Capture the cell that displays the provided text and extract its [x, y] central coordinate. 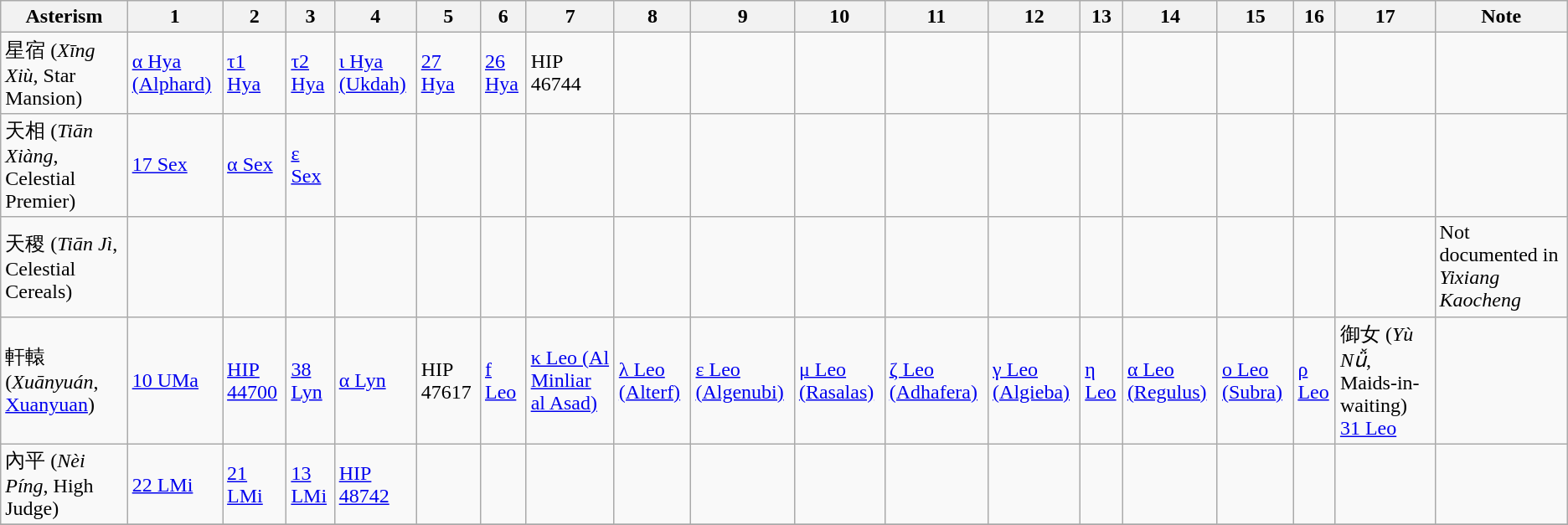
ζ Leo (Adhafera) [936, 380]
2 [255, 17]
15 [1255, 17]
7 [570, 17]
τ1 Hya [255, 74]
星宿 (Xīng Xiù, Star Mansion) [64, 74]
26 Hya [503, 74]
HIP 48742 [375, 484]
御女 (Yù Nǚ, Maids-in-waiting) 31 Leo [1385, 380]
10 [839, 17]
10 UMa [174, 380]
ε Leo (Algenubi) [742, 380]
τ2 Hya [310, 74]
Not documented in Yixiang Kaocheng [1501, 266]
γ Leo (Algieba) [1034, 380]
3 [310, 17]
ο Leo (Subra) [1255, 380]
9 [742, 17]
ε Sex [310, 165]
13 LMi [310, 484]
12 [1034, 17]
11 [936, 17]
f Leo [503, 380]
HIP 46744 [570, 74]
α Sex [255, 165]
5 [448, 17]
38 Lyn [310, 380]
Note [1501, 17]
14 [1169, 17]
內平 (Nèi Píng, High Judge) [64, 484]
天相 (Tiān Xiàng, Celestial Premier) [64, 165]
α Lyn [375, 380]
6 [503, 17]
λ Leo (Alterf) [652, 380]
天稷 (Tiān Jì, Celestial Cereals) [64, 266]
α Hya (Alphard) [174, 74]
α Leo (Regulus) [1169, 380]
ρ Leo [1315, 380]
8 [652, 17]
22 LMi [174, 484]
27 Hya [448, 74]
4 [375, 17]
軒轅 (Xuānyuán, Xuanyuan) [64, 380]
η Leo [1102, 380]
HIP 47617 [448, 380]
μ Leo (Rasalas) [839, 380]
17 [1385, 17]
Asterism [64, 17]
16 [1315, 17]
κ Leo (Al Minliar al Asad) [570, 380]
17 Sex [174, 165]
13 [1102, 17]
HIP 44700 [255, 380]
1 [174, 17]
21 LMi [255, 484]
ι Hya (Ukdah) [375, 74]
